Capture the cell that displays the provided text and extract its (x, y) central coordinate. 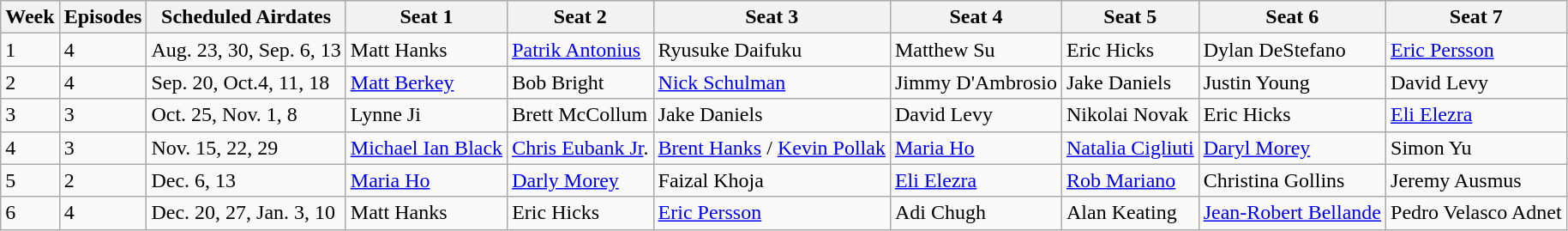
Seat 5 (1130, 17)
Seat 1 (426, 17)
Nikolai Novak (1130, 115)
Chris Eubank Jr. (580, 148)
Michael Ian Black (426, 148)
Brent Hanks / Kevin Pollak (772, 148)
Sep. 20, Oct.4, 11, 18 (246, 82)
Aug. 23, 30, Sep. 6, 13 (246, 50)
Seat 2 (580, 17)
Rob Mariano (1130, 180)
Justin Young (1292, 82)
Brett McCollum (580, 115)
Natalia Cigliuti (1130, 148)
Seat 4 (976, 17)
Alan Keating (1130, 213)
6 (30, 213)
1 (30, 50)
Pedro Velasco Adnet (1476, 213)
Episodes (103, 17)
Matt Berkey (426, 82)
Faizal Khoja (772, 180)
Oct. 25, Nov. 1, 8 (246, 115)
Dylan DeStefano (1292, 50)
Seat 3 (772, 17)
Matthew Su (976, 50)
Week (30, 17)
Lynne Ji (426, 115)
Seat 6 (1292, 17)
Seat 7 (1476, 17)
5 (30, 180)
Simon Yu (1476, 148)
Darly Morey (580, 180)
Patrik Antonius (580, 50)
Bob Bright (580, 82)
Daryl Morey (1292, 148)
Scheduled Airdates (246, 17)
Nov. 15, 22, 29 (246, 148)
Jean-Robert Bellande (1292, 213)
Ryusuke Daifuku (772, 50)
Jimmy D'Ambrosio (976, 82)
Dec. 20, 27, Jan. 3, 10 (246, 213)
Adi Chugh (976, 213)
Dec. 6, 13 (246, 180)
Jeremy Ausmus (1476, 180)
Christina Gollins (1292, 180)
Nick Schulman (772, 82)
